Find where the given text appears and provide that cell's center as [x, y] coordinate. 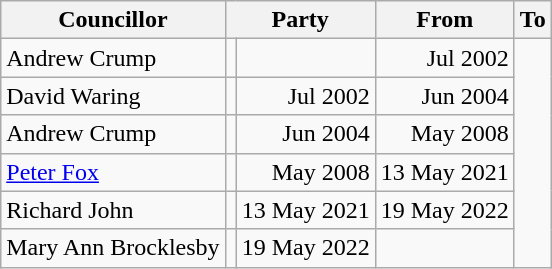
Peter Fox [113, 172]
To [532, 20]
Councillor [113, 20]
Mary Ann Brocklesby [113, 248]
Richard John [113, 210]
From [444, 20]
Party [300, 20]
David Waring [113, 96]
